Provide the (X, Y) coordinate of the cell's center where the given text is located.  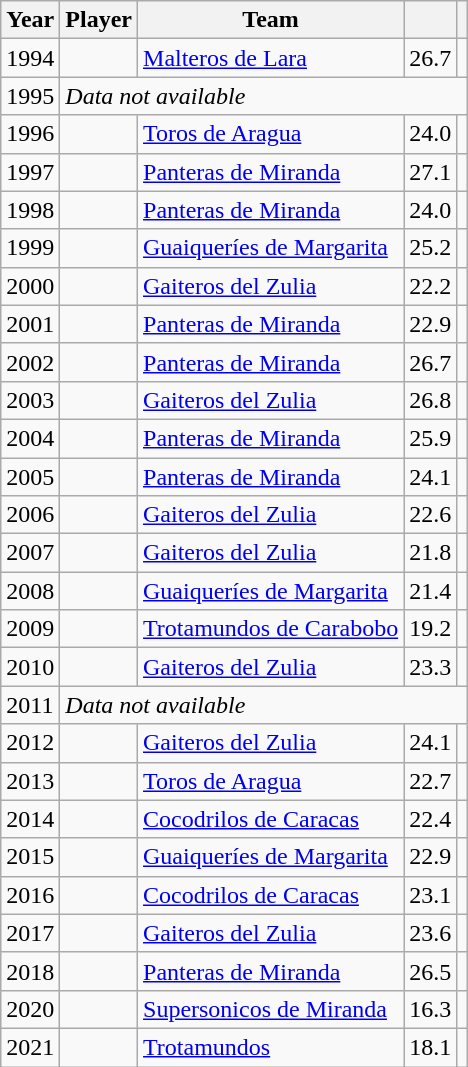
23.1 (430, 895)
22.4 (430, 819)
Trotamundos de Carabobo (271, 629)
2011 (30, 705)
22.2 (430, 286)
1998 (30, 210)
2013 (30, 781)
1994 (30, 58)
22.6 (430, 515)
25.2 (430, 248)
22.7 (430, 781)
16.3 (430, 1009)
2020 (30, 1009)
2000 (30, 286)
23.6 (430, 933)
2003 (30, 400)
2001 (30, 324)
1999 (30, 248)
2016 (30, 895)
Malteros de Lara (271, 58)
Team (271, 20)
2015 (30, 857)
1995 (30, 96)
2007 (30, 553)
26.8 (430, 400)
Trotamundos (271, 1047)
1997 (30, 172)
1996 (30, 134)
2009 (30, 629)
2004 (30, 438)
2012 (30, 743)
21.4 (430, 591)
Supersonicos de Miranda (271, 1009)
26.5 (430, 971)
2021 (30, 1047)
2008 (30, 591)
2005 (30, 477)
2006 (30, 515)
Year (30, 20)
25.9 (430, 438)
19.2 (430, 629)
21.8 (430, 553)
2017 (30, 933)
2010 (30, 667)
2014 (30, 819)
18.1 (430, 1047)
Player (99, 20)
27.1 (430, 172)
2002 (30, 362)
2018 (30, 971)
23.3 (430, 667)
